Locate the cell with the specified text and output its (X, Y) center coordinate. 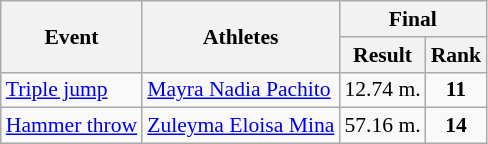
Final (412, 19)
11 (456, 90)
Triple jump (72, 90)
14 (456, 126)
Hammer throw (72, 126)
57.16 m. (382, 126)
Athletes (240, 36)
Event (72, 36)
Rank (456, 55)
12.74 m. (382, 90)
Zuleyma Eloisa Mina (240, 126)
Result (382, 55)
Mayra Nadia Pachito (240, 90)
